Extract the [x, y] coordinate from the center of the cell holding the provided text.  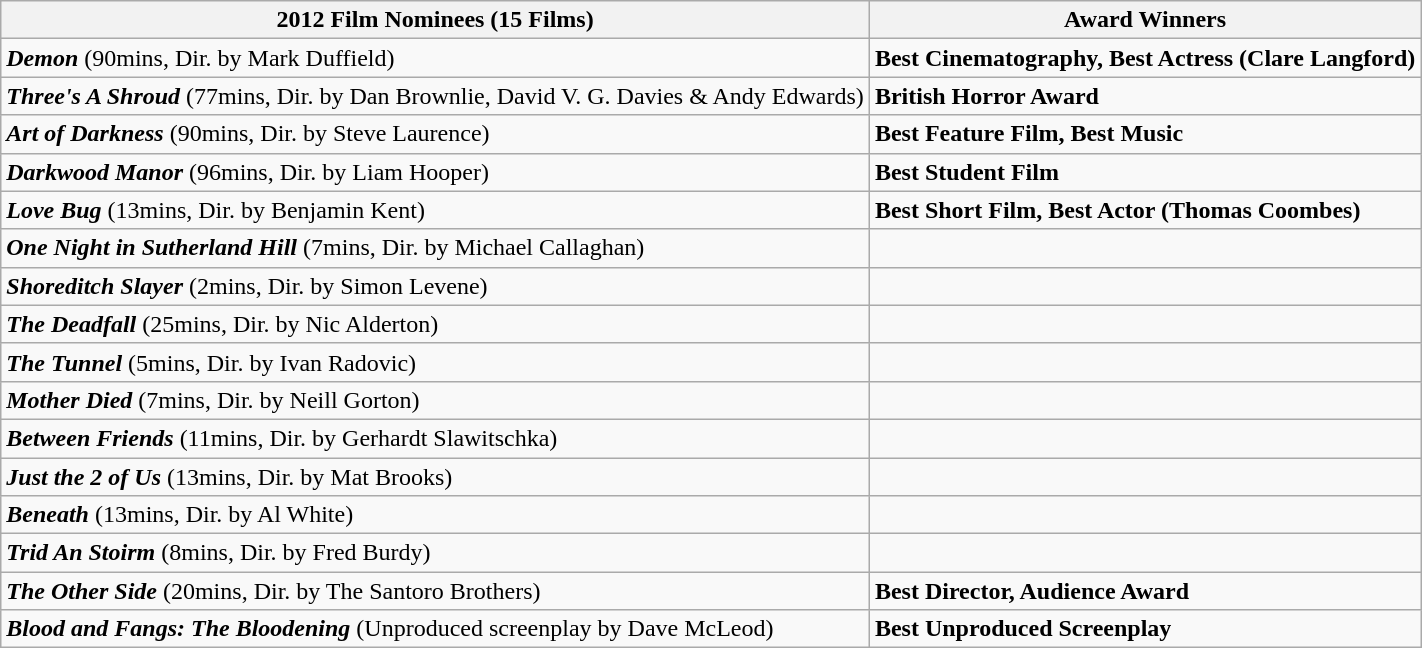
Darkwood Manor (96mins, Dir. by Liam Hooper) [436, 172]
Between Friends (11mins, Dir. by Gerhardt Slawitschka) [436, 438]
Best Cinematography, Best Actress (Clare Langford) [1144, 58]
Best Student Film [1144, 172]
One Night in Sutherland Hill (7mins, Dir. by Michael Callaghan) [436, 248]
Beneath (13mins, Dir. by Al White) [436, 515]
Best Short Film, Best Actor (Thomas Coombes) [1144, 210]
Love Bug (13mins, Dir. by Benjamin Kent) [436, 210]
Art of Darkness (90mins, Dir. by Steve Laurence) [436, 134]
Best Unproduced Screenplay [1144, 629]
2012 Film Nominees (15 Films) [436, 20]
The Other Side (20mins, Dir. by The Santoro Brothers) [436, 591]
Best Feature Film, Best Music [1144, 134]
Blood and Fangs: The Bloodening (Unproduced screenplay by Dave McLeod) [436, 629]
Shoreditch Slayer (2mins, Dir. by Simon Levene) [436, 286]
Award Winners [1144, 20]
Mother Died (7mins, Dir. by Neill Gorton) [436, 400]
Trid An Stoirm (8mins, Dir. by Fred Burdy) [436, 553]
The Deadfall (25mins, Dir. by Nic Alderton) [436, 324]
British Horror Award [1144, 96]
The Tunnel (5mins, Dir. by Ivan Radovic) [436, 362]
Three's A Shroud (77mins, Dir. by Dan Brownlie, David V. G. Davies & Andy Edwards) [436, 96]
Just the 2 of Us (13mins, Dir. by Mat Brooks) [436, 477]
Best Director, Audience Award [1144, 591]
Demon (90mins, Dir. by Mark Duffield) [436, 58]
